Find where the given text appears and provide that cell's center as [x, y] coordinate. 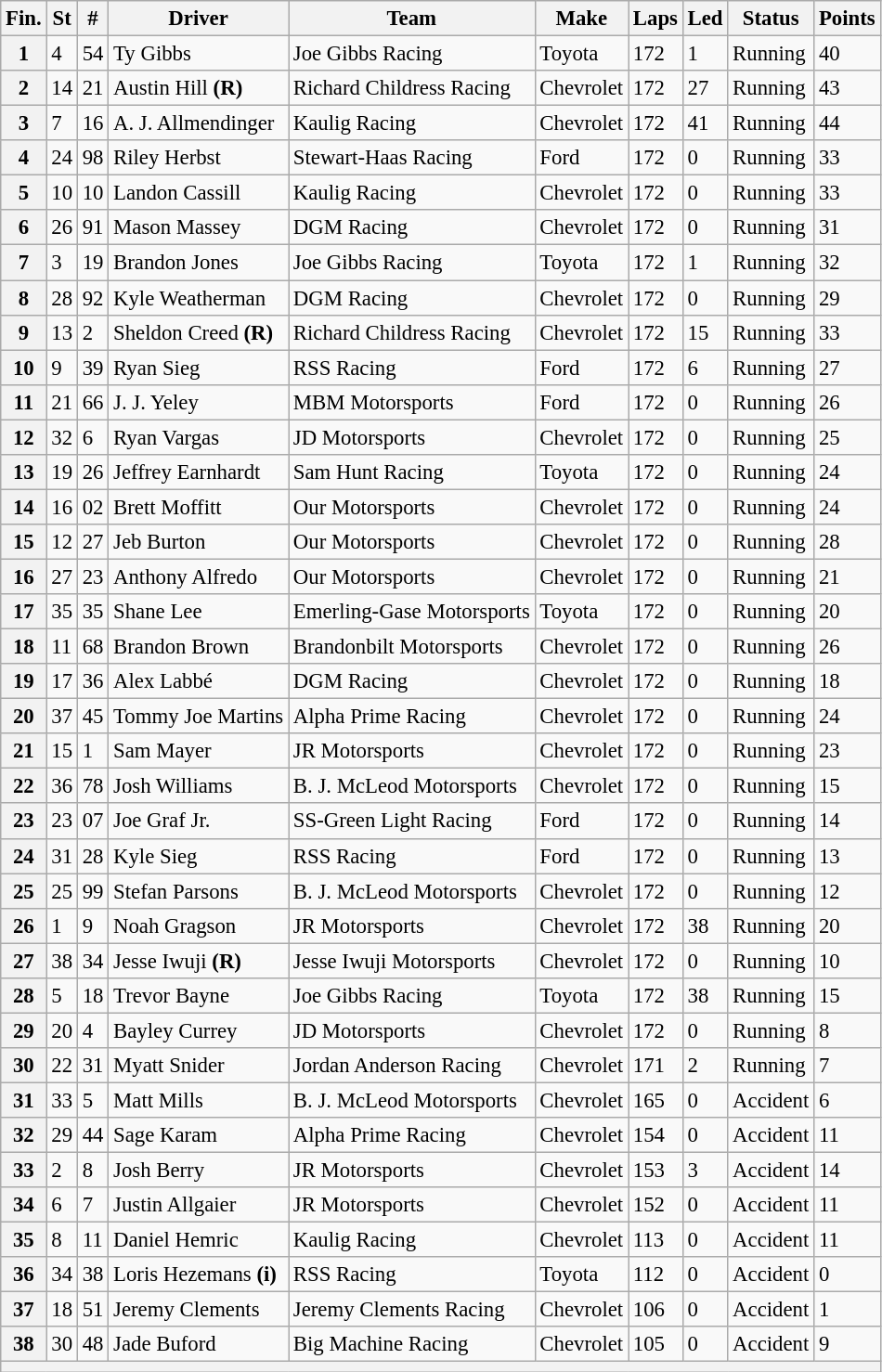
Jeremy Clements [199, 1310]
Daniel Hemric [199, 1240]
68 [93, 647]
78 [93, 786]
112 [655, 1275]
02 [93, 507]
Loris Hezemans (i) [199, 1275]
39 [93, 368]
Jeffrey Earnhardt [199, 472]
Team [411, 19]
152 [655, 1205]
Ty Gibbs [199, 54]
Josh Williams [199, 786]
Brandon Brown [199, 647]
Brandonbilt Motorsports [411, 647]
113 [655, 1240]
45 [93, 717]
Sam Mayer [199, 751]
J. J. Yeley [199, 402]
Sheldon Creed (R) [199, 332]
Points [847, 19]
Jesse Iwuji Motorsports [411, 961]
Emerling-Gase Motorsports [411, 612]
Sam Hunt Racing [411, 472]
54 [93, 54]
106 [655, 1310]
Tommy Joe Martins [199, 717]
Ryan Vargas [199, 437]
Anthony Alfredo [199, 576]
SS-Green Light Racing [411, 822]
07 [93, 822]
Jordan Anderson Racing [411, 1066]
Led [706, 19]
Fin. [24, 19]
Stewart-Haas Racing [411, 158]
Mason Massey [199, 227]
Brandon Jones [199, 263]
153 [655, 1171]
Austin Hill (R) [199, 88]
Sage Karam [199, 1135]
41 [706, 123]
66 [93, 402]
Alex Labbé [199, 681]
Myatt Snider [199, 1066]
99 [93, 891]
# [93, 19]
Justin Allgaier [199, 1205]
Jeb Burton [199, 542]
171 [655, 1066]
Joe Graf Jr. [199, 822]
St [61, 19]
Status [771, 19]
Driver [199, 19]
Jesse Iwuji (R) [199, 961]
Trevor Bayne [199, 996]
A. J. Allmendinger [199, 123]
105 [655, 1345]
Shane Lee [199, 612]
165 [655, 1100]
Make [581, 19]
91 [93, 227]
MBM Motorsports [411, 402]
Landon Cassill [199, 193]
Brett Moffitt [199, 507]
Jeremy Clements Racing [411, 1310]
Kyle Weatherman [199, 298]
92 [93, 298]
154 [655, 1135]
Noah Gragson [199, 925]
Matt Mills [199, 1100]
51 [93, 1310]
98 [93, 158]
Big Machine Racing [411, 1345]
40 [847, 54]
Kyle Sieg [199, 856]
Bayley Currey [199, 1030]
Jade Buford [199, 1345]
Riley Herbst [199, 158]
Laps [655, 19]
48 [93, 1345]
Stefan Parsons [199, 891]
43 [847, 88]
Josh Berry [199, 1171]
Ryan Sieg [199, 368]
